Pinpoint the cell where the given text exists, returning its [x, y] midpoint coordinate. 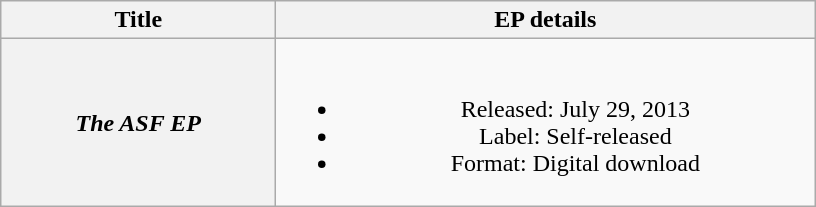
The ASF EP [138, 122]
Title [138, 20]
Released: July 29, 2013Label: Self-releasedFormat: Digital download [546, 122]
EP details [546, 20]
